Return the [X, Y] coordinate for the center point of the cell that contains the specified text.  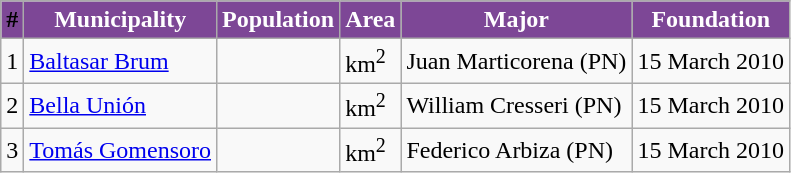
Juan Marticorena (PN) [516, 62]
Area [370, 20]
Major [516, 20]
# [12, 20]
Foundation [711, 20]
Population [278, 20]
2 [12, 106]
William Cresseri (PN) [516, 106]
Bella Unión [120, 106]
Municipality [120, 20]
1 [12, 62]
Tomás Gomensoro [120, 150]
3 [12, 150]
Baltasar Brum [120, 62]
Federico Arbiza (PN) [516, 150]
